Detect which cell encompasses the target text, then output its (x, y) center coordinate. 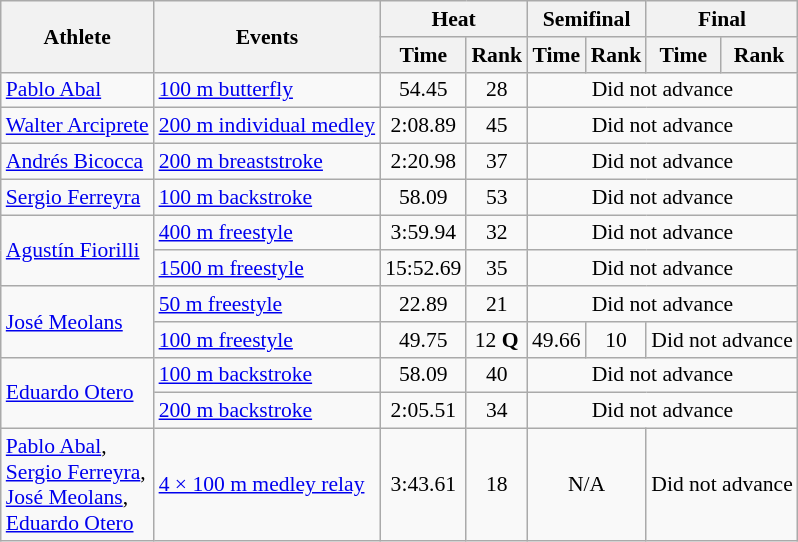
Sergio Ferreyra (78, 197)
21 (496, 304)
34 (496, 411)
200 m individual medley (268, 126)
15:52.69 (423, 269)
37 (496, 162)
200 m backstroke (268, 411)
40 (496, 375)
35 (496, 269)
100 m butterfly (268, 90)
Walter Arciprete (78, 126)
Final (722, 19)
49.75 (423, 340)
Events (268, 36)
José Meolans (78, 322)
Andrés Bicocca (78, 162)
32 (496, 233)
12 Q (496, 340)
Pablo Abal, Sergio Ferreyra, José Meolans, Eduardo Otero (78, 485)
10 (616, 340)
Athlete (78, 36)
53 (496, 197)
1500 m freestyle (268, 269)
N/A (586, 485)
Pablo Abal (78, 90)
18 (496, 485)
3:43.61 (423, 485)
2:20.98 (423, 162)
28 (496, 90)
45 (496, 126)
200 m breaststroke (268, 162)
22.89 (423, 304)
100 m freestyle (268, 340)
54.45 (423, 90)
3:59.94 (423, 233)
2:05.51 (423, 411)
400 m freestyle (268, 233)
Semifinal (586, 19)
50 m freestyle (268, 304)
4 × 100 m medley relay (268, 485)
Eduardo Otero (78, 392)
49.66 (556, 340)
Heat (454, 19)
2:08.89 (423, 126)
Agustín Fiorilli (78, 250)
